Output the [X, Y] coordinate of the center of the cell containing the given text.  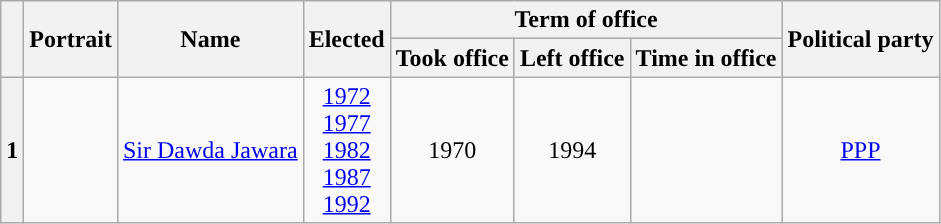
1994 [572, 150]
1970 [452, 150]
Term of office [586, 20]
19721977198219871992 [346, 150]
Took office [452, 58]
1 [12, 150]
Portrait [71, 39]
Sir Dawda Jawara [210, 150]
Time in office [706, 58]
PPP [860, 150]
Left office [572, 58]
Name [210, 39]
Political party [860, 39]
Elected [346, 39]
